Return (X, Y) of the center of cell containing provided text 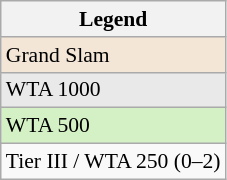
Tier III / WTA 250 (0–2) (114, 162)
WTA 1000 (114, 90)
Legend (114, 19)
Grand Slam (114, 55)
WTA 500 (114, 126)
